From the cell containing the given text, extract its center point as (X, Y) coordinate. 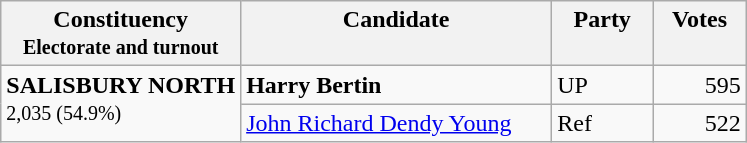
522 (700, 123)
595 (700, 85)
Candidate (396, 34)
Party (602, 34)
UP (602, 85)
SALISBURY NORTH2,035 (54.9%) (121, 104)
John Richard Dendy Young (396, 123)
Harry Bertin (396, 85)
Votes (700, 34)
ConstituencyElectorate and turnout (121, 34)
Ref (602, 123)
